Find where the given text appears and provide that cell's center as [X, Y] coordinate. 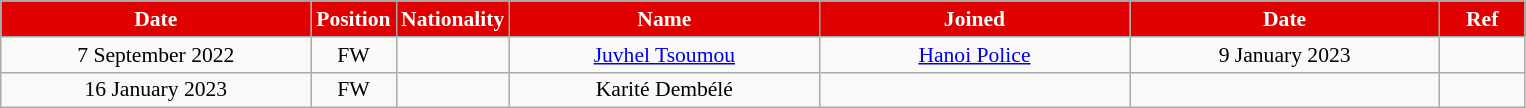
Name [664, 19]
Nationality [452, 19]
7 September 2022 [156, 55]
9 January 2023 [1285, 55]
Position [354, 19]
Hanoi Police [974, 55]
Joined [974, 19]
16 January 2023 [156, 90]
Karité Dembélé [664, 90]
Ref [1482, 19]
Juvhel Tsoumou [664, 55]
